Pinpoint the cell where the given text exists, returning its (x, y) midpoint coordinate. 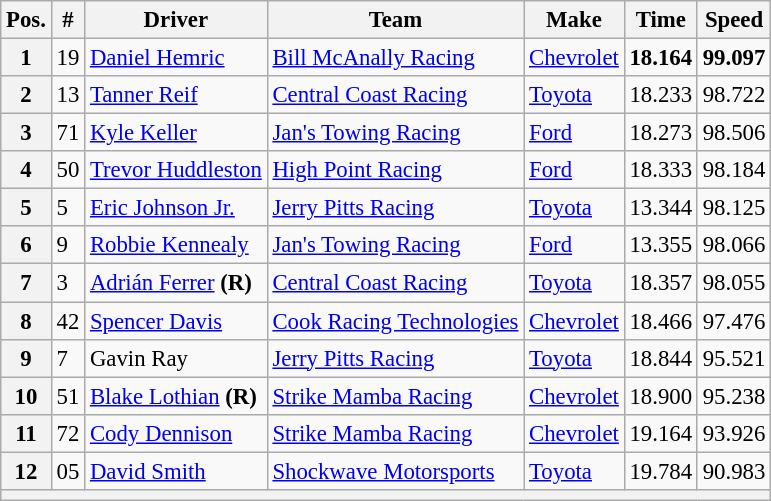
Gavin Ray (176, 358)
Team (396, 20)
42 (68, 321)
Speed (734, 20)
98.125 (734, 208)
Blake Lothian (R) (176, 396)
18.233 (660, 95)
93.926 (734, 433)
97.476 (734, 321)
# (68, 20)
Bill McAnally Racing (396, 58)
Robbie Kennealy (176, 245)
Trevor Huddleston (176, 170)
19.164 (660, 433)
98.722 (734, 95)
Daniel Hemric (176, 58)
95.238 (734, 396)
13 (68, 95)
13.355 (660, 245)
19 (68, 58)
Driver (176, 20)
6 (26, 245)
18.164 (660, 58)
Cody Dennison (176, 433)
98.184 (734, 170)
50 (68, 170)
72 (68, 433)
4 (26, 170)
51 (68, 396)
2 (26, 95)
Tanner Reif (176, 95)
99.097 (734, 58)
90.983 (734, 471)
Cook Racing Technologies (396, 321)
18.333 (660, 170)
18.844 (660, 358)
18.357 (660, 283)
05 (68, 471)
18.466 (660, 321)
95.521 (734, 358)
Kyle Keller (176, 133)
98.506 (734, 133)
8 (26, 321)
18.900 (660, 396)
High Point Racing (396, 170)
10 (26, 396)
David Smith (176, 471)
12 (26, 471)
13.344 (660, 208)
Make (574, 20)
Time (660, 20)
19.784 (660, 471)
98.055 (734, 283)
11 (26, 433)
98.066 (734, 245)
Adrián Ferrer (R) (176, 283)
18.273 (660, 133)
1 (26, 58)
Pos. (26, 20)
Shockwave Motorsports (396, 471)
71 (68, 133)
Eric Johnson Jr. (176, 208)
Spencer Davis (176, 321)
